Output the [x, y] coordinate of the center of the cell containing the given text.  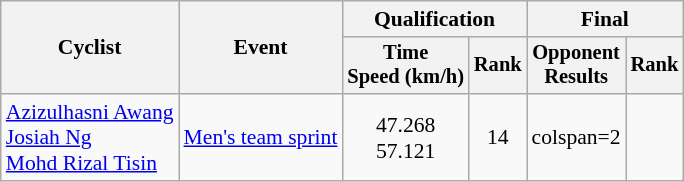
Cyclist [90, 48]
14 [498, 138]
Azizulhasni AwangJosiah NgMohd Rizal Tisin [90, 138]
47.26857.121 [406, 138]
colspan=2 [576, 138]
Final [606, 19]
Men's team sprint [261, 138]
Event [261, 48]
OpponentResults [576, 66]
TimeSpeed (km/h) [406, 66]
Qualification [434, 19]
